Search for the cell housing the specified text and yield its (X, Y) center coordinate. 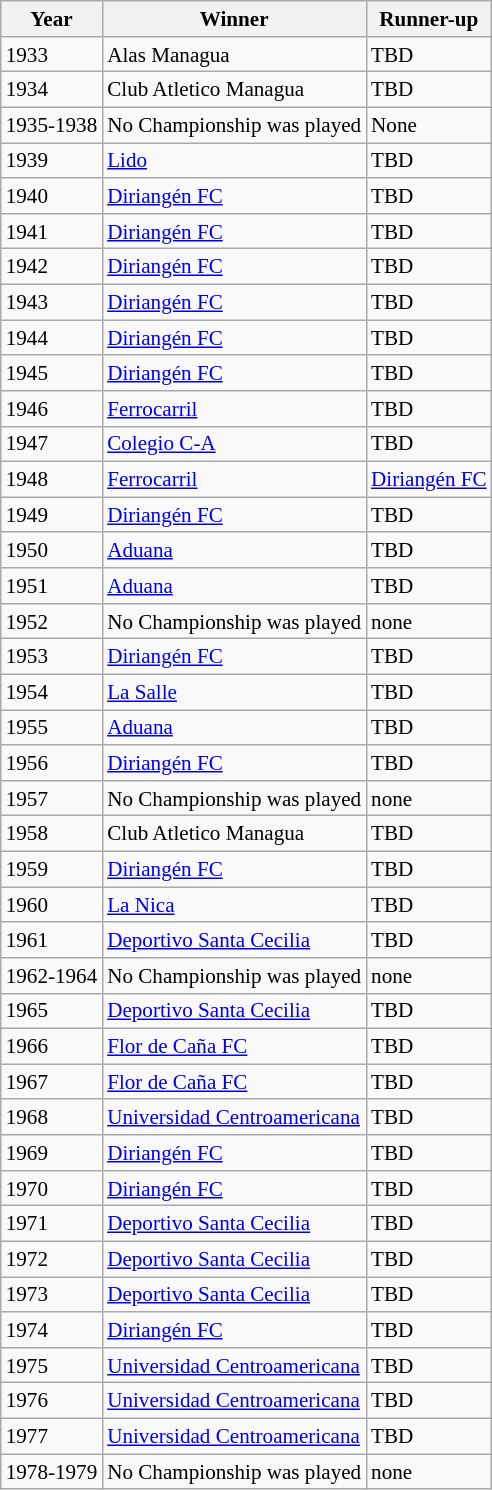
1940 (52, 196)
1966 (52, 1046)
Year (52, 18)
La Salle (234, 692)
Winner (234, 18)
1952 (52, 620)
1945 (52, 372)
1943 (52, 302)
1953 (52, 656)
1944 (52, 338)
1978-1979 (52, 1472)
1949 (52, 514)
1958 (52, 834)
1972 (52, 1258)
1965 (52, 1010)
1948 (52, 480)
1975 (52, 1364)
1960 (52, 904)
Lido (234, 160)
1976 (52, 1400)
1947 (52, 444)
1935-1938 (52, 124)
1962-1964 (52, 976)
Runner-up (428, 18)
1967 (52, 1082)
1942 (52, 266)
1951 (52, 586)
None (428, 124)
1933 (52, 54)
1954 (52, 692)
1934 (52, 90)
1959 (52, 868)
1969 (52, 1152)
1955 (52, 728)
1950 (52, 550)
1977 (52, 1436)
1974 (52, 1330)
1968 (52, 1116)
1957 (52, 798)
La Nica (234, 904)
1970 (52, 1188)
1946 (52, 408)
1956 (52, 762)
Colegio C-A (234, 444)
1939 (52, 160)
1941 (52, 230)
1973 (52, 1294)
Alas Managua (234, 54)
1961 (52, 940)
1971 (52, 1224)
